Locate the cell with the specified text and output its [x, y] center coordinate. 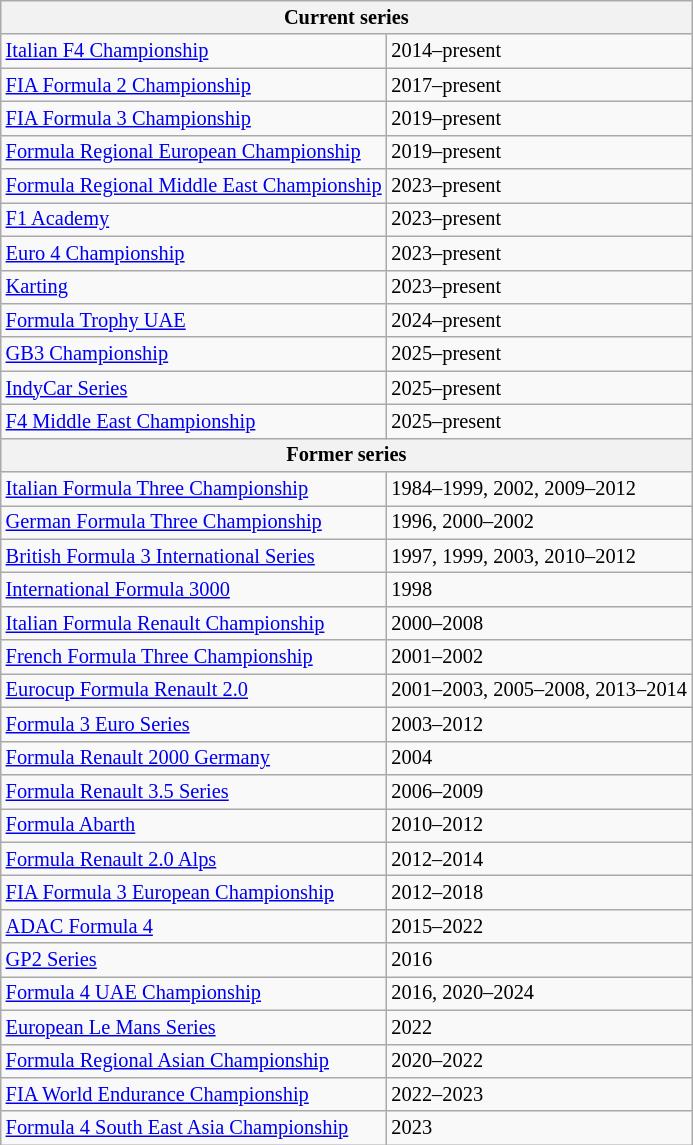
European Le Mans Series [194, 1027]
International Formula 3000 [194, 589]
2000–2008 [538, 623]
Formula Trophy UAE [194, 320]
F4 Middle East Championship [194, 421]
GP2 Series [194, 960]
2001–2003, 2005–2008, 2013–2014 [538, 690]
1997, 1999, 2003, 2010–2012 [538, 556]
British Formula 3 International Series [194, 556]
2006–2009 [538, 791]
FIA World Endurance Championship [194, 1094]
2023 [538, 1128]
Eurocup Formula Renault 2.0 [194, 690]
Karting [194, 287]
2010–2012 [538, 825]
2003–2012 [538, 724]
1998 [538, 589]
Italian Formula Renault Championship [194, 623]
Formula Renault 2.0 Alps [194, 859]
2024–present [538, 320]
2022 [538, 1027]
1996, 2000–2002 [538, 522]
French Formula Three Championship [194, 657]
2016, 2020–2024 [538, 993]
2012–2014 [538, 859]
Formula Regional Asian Championship [194, 1061]
1984–1999, 2002, 2009–2012 [538, 489]
Formula 3 Euro Series [194, 724]
2016 [538, 960]
2015–2022 [538, 926]
2001–2002 [538, 657]
Former series [346, 455]
Formula Abarth [194, 825]
2004 [538, 758]
Formula 4 UAE Championship [194, 993]
F1 Academy [194, 219]
FIA Formula 2 Championship [194, 85]
Formula Renault 2000 Germany [194, 758]
2012–2018 [538, 892]
2017–present [538, 85]
Italian F4 Championship [194, 51]
Euro 4 Championship [194, 253]
Formula Renault 3.5 Series [194, 791]
2020–2022 [538, 1061]
German Formula Three Championship [194, 522]
GB3 Championship [194, 354]
IndyCar Series [194, 388]
Italian Formula Three Championship [194, 489]
Current series [346, 17]
2014–present [538, 51]
Formula 4 South East Asia Championship [194, 1128]
FIA Formula 3 European Championship [194, 892]
Formula Regional European Championship [194, 152]
2022–2023 [538, 1094]
Formula Regional Middle East Championship [194, 186]
FIA Formula 3 Championship [194, 118]
ADAC Formula 4 [194, 926]
